Return the (X, Y) coordinate for the center point of the cell that contains the specified text.  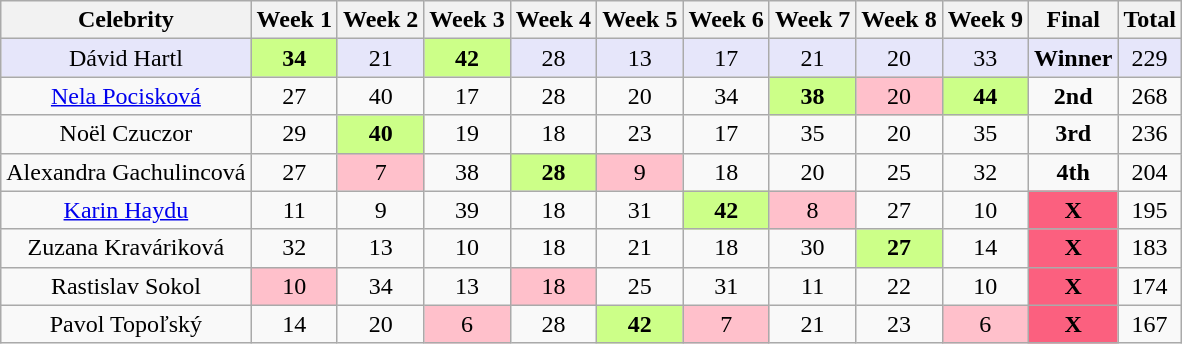
2nd (1074, 96)
229 (1150, 58)
Week 6 (726, 20)
Week 7 (812, 20)
Celebrity (126, 20)
Week 1 (294, 20)
268 (1150, 96)
33 (985, 58)
Noël Czuczor (126, 134)
Rastislav Sokol (126, 286)
195 (1150, 210)
Week 9 (985, 20)
30 (812, 248)
Total (1150, 20)
Final (1074, 20)
Winner (1074, 58)
29 (294, 134)
Nela Pocisková (126, 96)
Week 2 (380, 20)
4th (1074, 172)
8 (812, 210)
Dávid Hartl (126, 58)
236 (1150, 134)
183 (1150, 248)
Week 3 (467, 20)
Week 4 (553, 20)
167 (1150, 324)
39 (467, 210)
Zuzana Kraváriková (126, 248)
Pavol Topoľský (126, 324)
Karin Haydu (126, 210)
204 (1150, 172)
3rd (1074, 134)
Week 5 (640, 20)
Alexandra Gachulincová (126, 172)
22 (899, 286)
Week 8 (899, 20)
19 (467, 134)
44 (985, 96)
174 (1150, 286)
